For the text-containing cell, return its midpoint in [x, y] coordinate format. 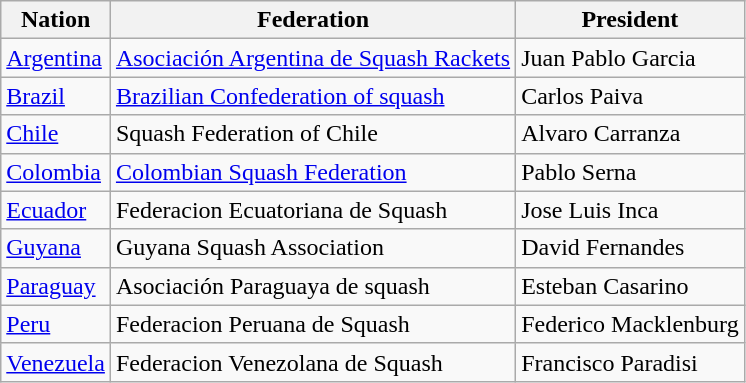
Nation [56, 20]
President [630, 20]
Brazil [56, 96]
Pablo Serna [630, 172]
Federacion Ecuatoriana de Squash [312, 210]
Federico Macklenburg [630, 324]
Argentina [56, 58]
Esteban Casarino [630, 286]
Colombian Squash Federation [312, 172]
Guyana [56, 248]
Ecuador [56, 210]
Colombia [56, 172]
Guyana Squash Association [312, 248]
Asociación Paraguaya de squash [312, 286]
Brazilian Confederation of squash [312, 96]
Chile [56, 134]
Juan Pablo Garcia [630, 58]
Asociación Argentina de Squash Rackets [312, 58]
Carlos Paiva [630, 96]
Paraguay [56, 286]
Jose Luis Inca [630, 210]
Federation [312, 20]
Federacion Peruana de Squash [312, 324]
Federacion Venezolana de Squash [312, 362]
Francisco Paradisi [630, 362]
David Fernandes [630, 248]
Peru [56, 324]
Squash Federation of Chile [312, 134]
Alvaro Carranza [630, 134]
Venezuela [56, 362]
